From the cell containing the given text, extract its center point as [X, Y] coordinate. 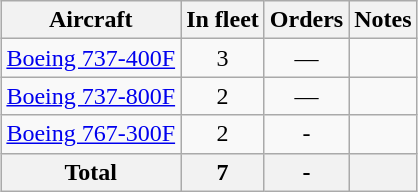
Boeing 737-800F [91, 96]
Orders [306, 20]
Notes [383, 20]
3 [223, 58]
In fleet [223, 20]
Boeing 737-400F [91, 58]
7 [223, 172]
Aircraft [91, 20]
Boeing 767-300F [91, 134]
Total [91, 172]
